Determine the [x, y] coordinate at the center of the cell enclosing the given text.  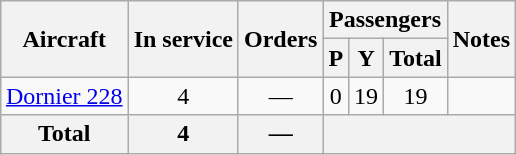
Notes [481, 39]
P [336, 58]
Aircraft [64, 39]
0 [336, 96]
Y [366, 58]
Orders [280, 39]
In service [183, 39]
Passengers [385, 20]
Dornier 228 [64, 96]
